Provide the [x, y] coordinate of the cell's center where the given text is located.  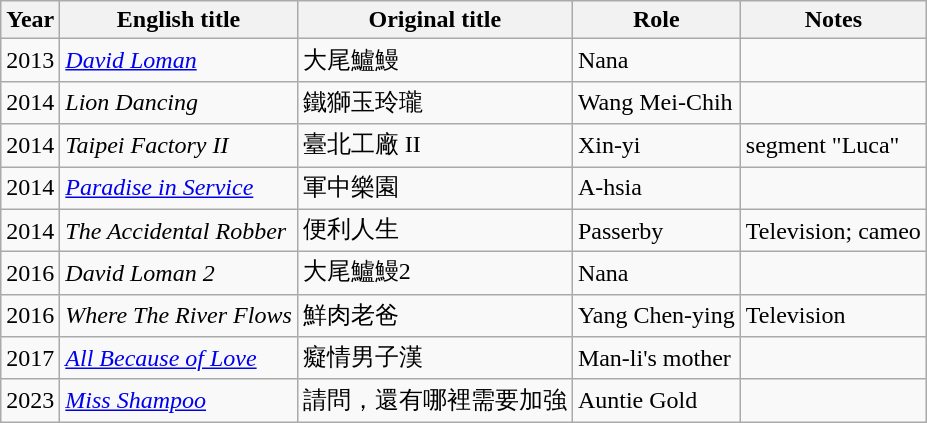
鮮肉老爸 [434, 316]
Role [656, 20]
Television [833, 316]
大尾鱸鰻 [434, 60]
Wang Mei-Chih [656, 102]
Miss Shampoo [178, 400]
Original title [434, 20]
2023 [30, 400]
Auntie Gold [656, 400]
A-hsia [656, 188]
The Accidental Robber [178, 230]
癡情男子漢 [434, 358]
便利人生 [434, 230]
Passerby [656, 230]
Year [30, 20]
David Loman 2 [178, 274]
請問，還有哪裡需要加強 [434, 400]
segment "Luca" [833, 146]
Television; cameo [833, 230]
2017 [30, 358]
All Because of Love [178, 358]
Where The River Flows [178, 316]
臺北工廠 II [434, 146]
Yang Chen-ying [656, 316]
大尾鱸鰻2 [434, 274]
Taipei Factory II [178, 146]
Notes [833, 20]
Paradise in Service [178, 188]
Man-li's mother [656, 358]
2013 [30, 60]
Lion Dancing [178, 102]
David Loman [178, 60]
Xin-yi [656, 146]
軍中樂園 [434, 188]
English title [178, 20]
鐵獅玉玲瓏 [434, 102]
